For the text-containing cell, return its midpoint in (x, y) coordinate format. 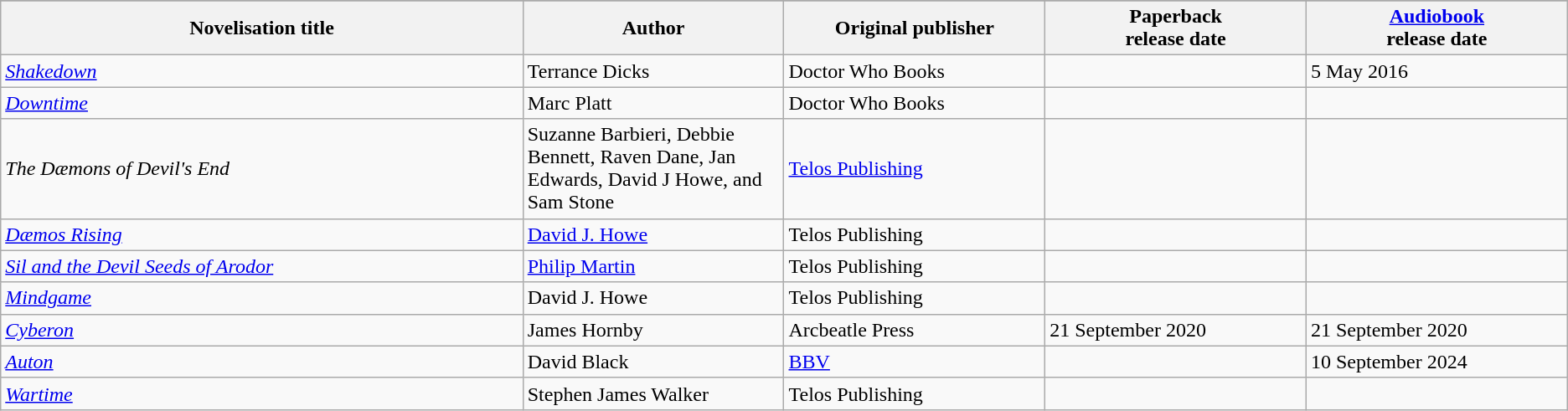
Arcbeatle Press (915, 330)
Shakedown (261, 71)
Stephen James Walker (653, 393)
James Hornby (653, 330)
Novelisation title (261, 28)
BBV (915, 362)
Marc Platt (653, 103)
Author (653, 28)
The Dæmons of Devil's End (261, 169)
Sil and the Devil Seeds of Arodor (261, 266)
Philip Martin (653, 266)
Terrance Dicks (653, 71)
Dæmos Rising (261, 234)
Downtime (261, 103)
Suzanne Barbieri, Debbie Bennett, Raven Dane, Jan Edwards, David J Howe, and Sam Stone (653, 169)
Auton (261, 362)
David Black (653, 362)
Mindgame (261, 298)
Wartime (261, 393)
Cyberon (261, 330)
Audiobook release date (1436, 28)
5 May 2016 (1436, 71)
Paperback release date (1176, 28)
10 September 2024 (1436, 362)
Original publisher (915, 28)
